Detect which cell encompasses the target text, then output its (x, y) center coordinate. 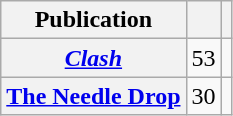
The Needle Drop (94, 96)
Publication (94, 20)
30 (204, 96)
53 (204, 58)
Clash (94, 58)
